Scan for the cell matching the given text and deliver its [x, y] coordinate at center. 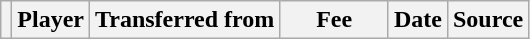
Fee [334, 20]
Transferred from [185, 20]
Player [51, 20]
Source [488, 20]
Date [418, 20]
